Detect which cell encompasses the target text, then output its [x, y] center coordinate. 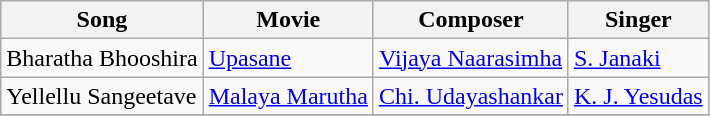
Chi. Udayashankar [470, 96]
Composer [470, 20]
Malaya Marutha [288, 96]
Movie [288, 20]
Bharatha Bhooshira [102, 58]
Singer [638, 20]
Upasane [288, 58]
S. Janaki [638, 58]
K. J. Yesudas [638, 96]
Vijaya Naarasimha [470, 58]
Song [102, 20]
Yellellu Sangeetave [102, 96]
